Pinpoint the cell where the given text exists, returning its [x, y] midpoint coordinate. 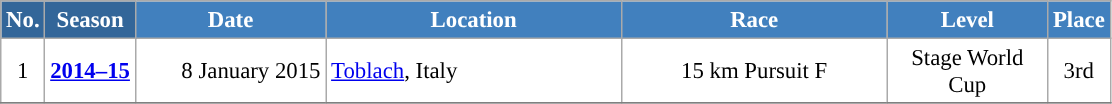
15 km Pursuit F [754, 72]
3rd [1079, 72]
1 [23, 72]
Location [474, 20]
Toblach, Italy [474, 72]
Race [754, 20]
Stage World Cup [968, 72]
No. [23, 20]
8 January 2015 [230, 72]
Season [90, 20]
Level [968, 20]
Place [1079, 20]
2014–15 [90, 72]
Date [230, 20]
